Find where the given text appears and provide that cell's center as (x, y) coordinate. 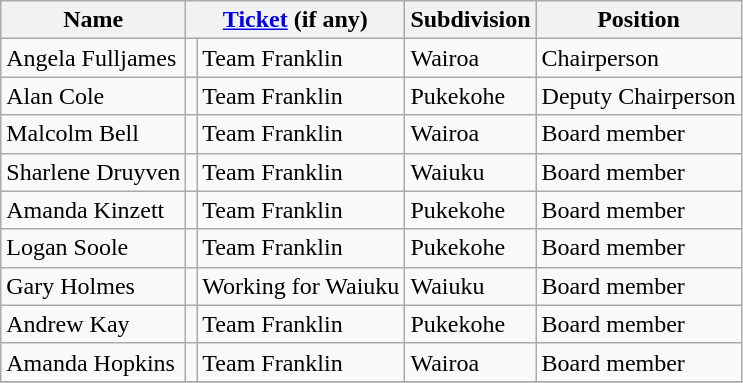
Logan Soole (94, 248)
Alan Cole (94, 96)
Amanda Kinzett (94, 210)
Gary Holmes (94, 286)
Deputy Chairperson (638, 96)
Working for Waiuku (301, 286)
Sharlene Druyven (94, 172)
Subdivision (470, 20)
Andrew Kay (94, 324)
Chairperson (638, 58)
Angela Fulljames (94, 58)
Amanda Hopkins (94, 362)
Malcolm Bell (94, 134)
Ticket (if any) (296, 20)
Name (94, 20)
Position (638, 20)
